Extract the [x, y] coordinate from the center of the cell holding the provided text.  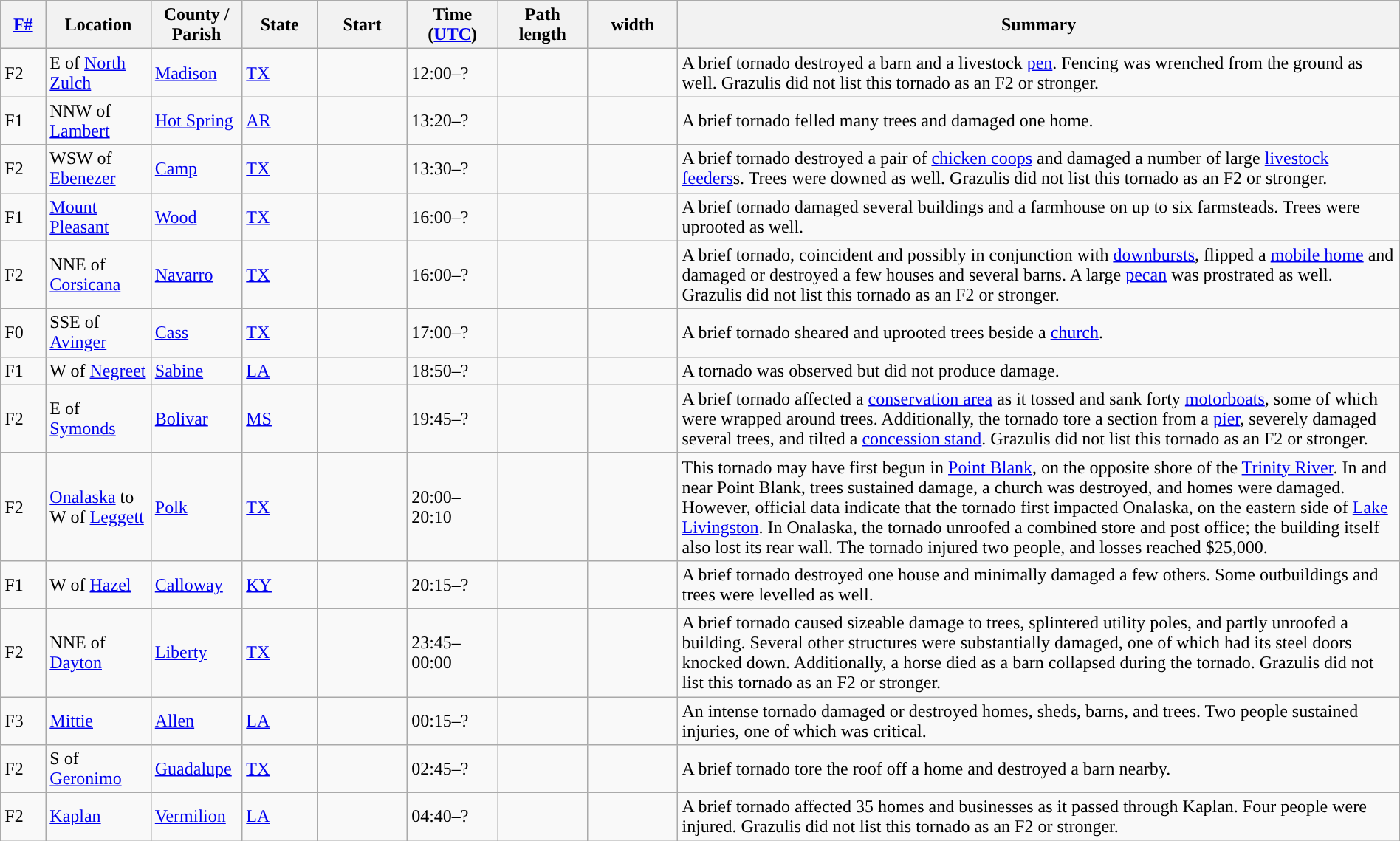
A brief tornado felled many trees and damaged one home. [1038, 121]
Hot Spring [196, 121]
WSW of Ebenezer [98, 168]
AR [280, 121]
Start [363, 25]
A brief tornado damaged several buildings and a farmhouse on up to six farmsteads. Trees were uprooted as well. [1038, 217]
E of North Zulch [98, 72]
Navarro [196, 275]
An intense tornado damaged or destroyed homes, sheds, barns, and trees. Two people sustained injuries, one of which was critical. [1038, 721]
Vermilion [196, 817]
W of Hazel [98, 585]
Time (UTC) [453, 25]
A tornado was observed but did not produce damage. [1038, 371]
20:15–? [453, 585]
F# [24, 25]
Mount Pleasant [98, 217]
13:20–? [453, 121]
SSE of Avinger [98, 332]
MS [280, 419]
Calloway [196, 585]
Cass [196, 332]
00:15–? [453, 721]
F3 [24, 721]
NNW of Lambert [98, 121]
KY [280, 585]
A brief tornado destroyed one house and minimally damaged a few others. Some outbuildings and trees were levelled as well. [1038, 585]
Guadalupe [196, 769]
Path length [543, 25]
A brief tornado tore the roof off a home and destroyed a barn nearby. [1038, 769]
E of Symonds [98, 419]
Sabine [196, 371]
Kaplan [98, 817]
Liberty [196, 653]
02:45–? [453, 769]
Onalaska to W of Leggett [98, 507]
Wood [196, 217]
S of Geronimo [98, 769]
NNE of Dayton [98, 653]
NNE of Corsicana [98, 275]
04:40–? [453, 817]
A brief tornado sheared and uprooted trees beside a church. [1038, 332]
Mittie [98, 721]
width [633, 25]
12:00–? [453, 72]
Camp [196, 168]
County / Parish [196, 25]
State [280, 25]
20:00–20:10 [453, 507]
Madison [196, 72]
Bolivar [196, 419]
17:00–? [453, 332]
Allen [196, 721]
23:45–00:00 [453, 653]
F0 [24, 332]
Polk [196, 507]
Location [98, 25]
19:45–? [453, 419]
W of Negreet [98, 371]
18:50–? [453, 371]
Summary [1038, 25]
13:30–? [453, 168]
